Return [x, y] of the center of cell containing provided text 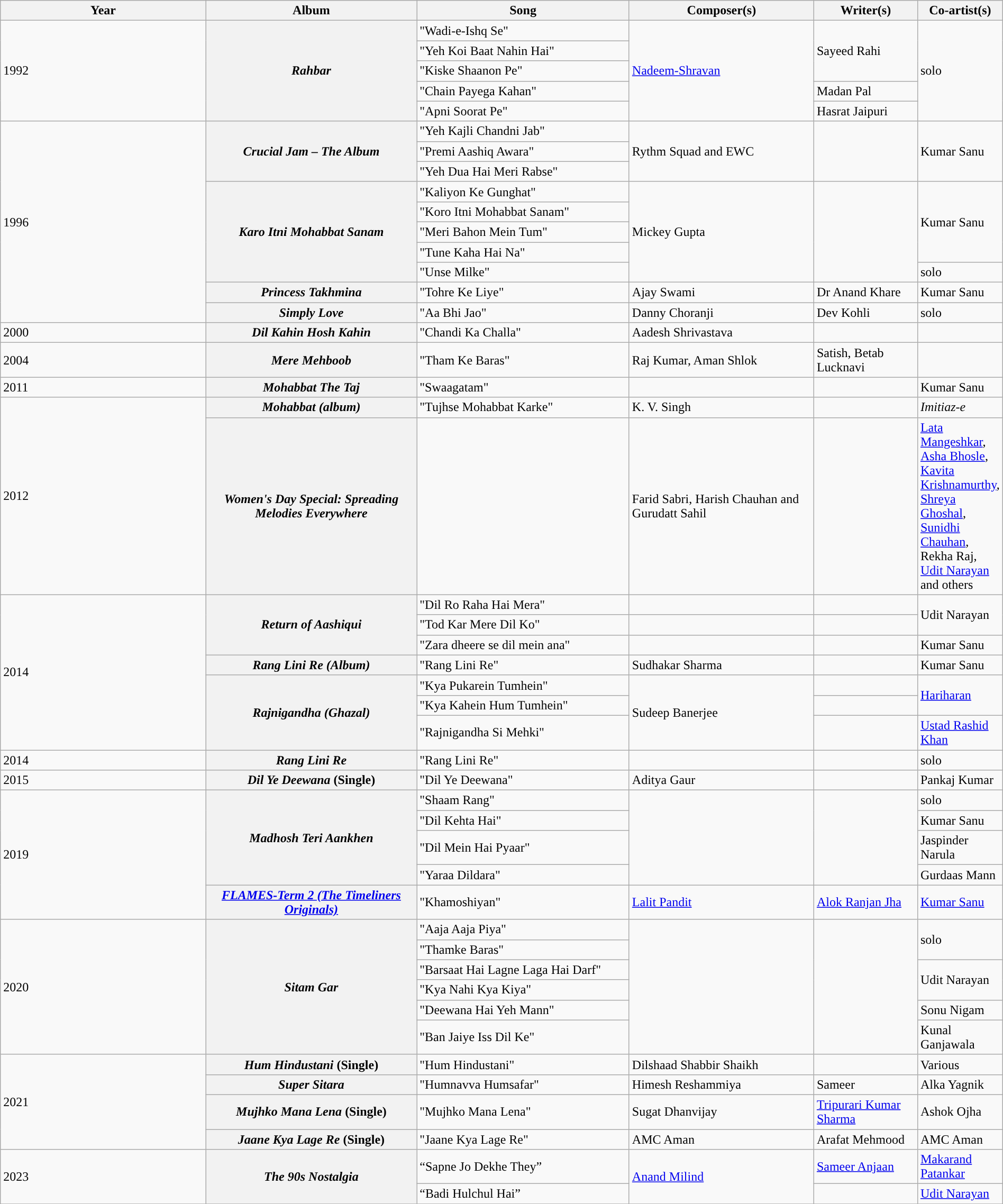
"Apni Soorat Pe" [523, 111]
"Deewana Hai Yeh Mann" [523, 1010]
Dil Ye Deewana (Single) [311, 780]
Rythm Squad and EWC [722, 151]
“Sapne Jo Dekhe They” [523, 1167]
"Zara dheere se dil mein ana" [523, 645]
The 90s Nostalgia [311, 1176]
"Mujhko Mana Lena" [523, 1112]
Hasrat Jaipuri [865, 111]
"Yeh Kajli Chandni Jab" [523, 131]
"Koro Itni Mohabbat Sanam" [523, 212]
Mickey Gupta [722, 232]
1992 [103, 71]
Sameer [865, 1084]
Aditya Gaur [722, 780]
Year [103, 11]
Arafat Mehmood [865, 1139]
Mere Mehboob [311, 360]
Sudhakar Sharma [722, 665]
Lalit Pandit [722, 902]
"Tham Ke Baras" [523, 360]
Ajay Swami [722, 293]
Anand Milind [722, 1176]
Jaspinder Narula [960, 847]
Rajnigandha (Ghazal) [311, 712]
Imitiaz-e [960, 407]
Hum Hindustani (Single) [311, 1064]
Composer(s) [722, 11]
"Barsaat Hai Lagne Laga Hai Darf" [523, 970]
"Yaraa Dildara" [523, 875]
Princess Takhmina [311, 293]
"Yeh Dua Hai Meri Rabse" [523, 171]
Madan Pal [865, 91]
"Dil Ye Deewana" [523, 780]
"Tujhse Mohabbat Karke" [523, 407]
"Rajnigandha Si Mehki" [523, 732]
"Wadi-e-Ishq Se" [523, 31]
Return of Aashiqui [311, 625]
Madhosh Teri Aankhen [311, 838]
Pankaj Kumar [960, 780]
"Chain Payega Kahan" [523, 91]
2020 [103, 987]
"Kya Pukarein Tumhein" [523, 685]
Simply Love [311, 313]
"Yeh Koi Baat Nahin Hai" [523, 51]
Co-artist(s) [960, 11]
"Thamke Baras" [523, 950]
"Kya Nahi Kya Kiya" [523, 990]
Mohabbat The Taj [311, 387]
"Kaliyon Ke Gunghat" [523, 191]
Kunal Ganjawala [960, 1037]
Dilshaad Shabbir Shaikh [722, 1064]
Nadeem-Shravan [722, 71]
Sitam Gar [311, 987]
"Aaja Aaja Piya" [523, 929]
Ustad Rashid Khan [960, 732]
Dil Kahin Hosh Kahin [311, 333]
Jaane Kya Lage Re (Single) [311, 1139]
"Chandi Ka Challa" [523, 333]
Women's Day Special: Spreading Melodies Everywhere [311, 506]
“Badi Hulchul Hai” [523, 1194]
Alka Yagnik [960, 1084]
FLAMES-Term 2 (The Timeliners Originals) [311, 902]
Hariharan [960, 695]
"Khamoshiyan" [523, 902]
"Hum Hindustani" [523, 1064]
2012 [103, 496]
2004 [103, 360]
Sugat Dhanvijay [722, 1112]
Raj Kumar, Aman Shlok [722, 360]
Danny Choranji [722, 313]
"Kya Kahein Hum Tumhein" [523, 705]
"Ban Jaiye Iss Dil Ke" [523, 1037]
Karo Itni Mohabbat Sanam [311, 232]
"Tohre Ke Liye" [523, 293]
Crucial Jam – The Album [311, 151]
Song [523, 11]
Mujhko Mana Lena (Single) [311, 1112]
"Kiske Shaanon Pe" [523, 71]
Dr Anand Khare [865, 293]
K. V. Singh [722, 407]
Tripurari Kumar Sharma [865, 1112]
"Dil Kehta Hai" [523, 820]
Sudeep Banerjee [722, 712]
"Dil Mein Hai Pyaar" [523, 847]
Rang Lini Re (Album) [311, 665]
"Meri Bahon Mein Tum" [523, 232]
Alok Ranjan Jha [865, 902]
Himesh Reshammiya [722, 1084]
Rang Lini Re [311, 760]
2015 [103, 780]
Dev Kohli [865, 313]
Farid Sabri, Harish Chauhan and Gurudatt Sahil [722, 506]
"Tune Kaha Hai Na" [523, 252]
Sameer Anjaan [865, 1167]
"Swaagatam" [523, 387]
Sayeed Rahi [865, 51]
"Premi Aashiq Awara" [523, 151]
Gurdaas Mann [960, 875]
Ashok Ojha [960, 1112]
1996 [103, 222]
Various [960, 1064]
Mohabbat (album) [311, 407]
"Shaam Rang" [523, 800]
2000 [103, 333]
"Jaane Kya Lage Re" [523, 1139]
2021 [103, 1101]
Rahbar [311, 71]
"Dil Ro Raha Hai Mera" [523, 605]
Makarand Patankar [960, 1167]
"Unse Milke" [523, 272]
"Humnavva Humsafar" [523, 1084]
2019 [103, 855]
"Aa Bhi Jao" [523, 313]
Super Sitara [311, 1084]
Lata Mangeshkar, Asha Bhosle, Kavita Krishnamurthy, Shreya Ghoshal, Sunidhi Chauhan, Rekha Raj, Udit Narayan and others [960, 506]
Sonu Nigam [960, 1010]
Album [311, 11]
Aadesh Shrivastava [722, 333]
Writer(s) [865, 11]
2011 [103, 387]
2023 [103, 1176]
"Tod Kar Mere Dil Ko" [523, 625]
Satish, Betab Lucknavi [865, 360]
